From the cell containing the given text, extract its center point as [x, y] coordinate. 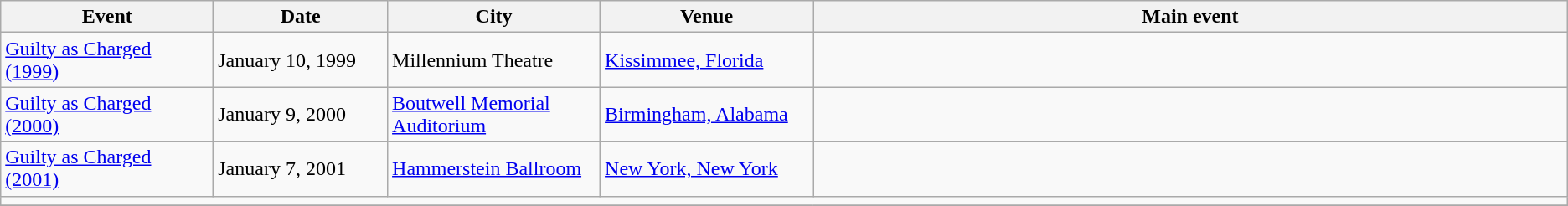
City [494, 17]
Guilty as Charged (1999) [107, 60]
Hammerstein Ballroom [494, 169]
Guilty as Charged (2001) [107, 169]
Boutwell Memorial Auditorium [494, 114]
January 7, 2001 [301, 169]
January 9, 2000 [301, 114]
January 10, 1999 [301, 60]
Venue [707, 17]
Date [301, 17]
Kissimmee, Florida [707, 60]
Birmingham, Alabama [707, 114]
Event [107, 17]
Main event [1191, 17]
Guilty as Charged (2000) [107, 114]
New York, New York [707, 169]
Millennium Theatre [494, 60]
